Provide the (x, y) coordinate of the cell's center where the given text is located.  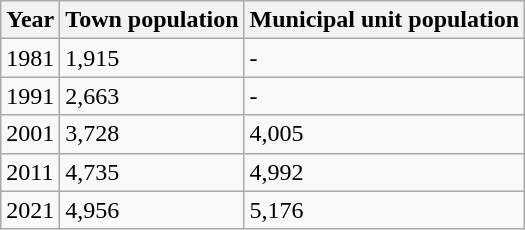
4,735 (152, 172)
1991 (30, 96)
2021 (30, 210)
1,915 (152, 58)
4,956 (152, 210)
Municipal unit population (384, 20)
1981 (30, 58)
4,005 (384, 134)
2001 (30, 134)
2,663 (152, 96)
2011 (30, 172)
4,992 (384, 172)
3,728 (152, 134)
Year (30, 20)
Town population (152, 20)
5,176 (384, 210)
